Scan for the cell matching the given text and deliver its (X, Y) coordinate at center. 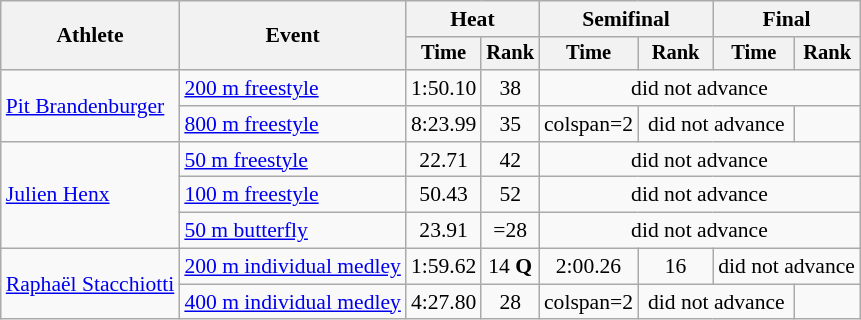
35 (510, 124)
Final (786, 19)
Event (292, 36)
22.71 (444, 160)
Julien Henx (90, 196)
200 m individual medley (292, 267)
23.91 (444, 231)
1:50.10 (444, 88)
42 (510, 160)
400 m individual medley (292, 302)
28 (510, 302)
Raphaël Stacchiotti (90, 284)
50.43 (444, 195)
8:23.99 (444, 124)
14 Q (510, 267)
Pit Brandenburger (90, 106)
Heat (472, 19)
2:00.26 (588, 267)
Semifinal (626, 19)
200 m freestyle (292, 88)
100 m freestyle (292, 195)
800 m freestyle (292, 124)
1:59.62 (444, 267)
Athlete (90, 36)
50 m butterfly (292, 231)
4:27.80 (444, 302)
38 (510, 88)
52 (510, 195)
50 m freestyle (292, 160)
=28 (510, 231)
16 (676, 267)
